Provide the (X, Y) coordinate of the cell's center where the given text is located.  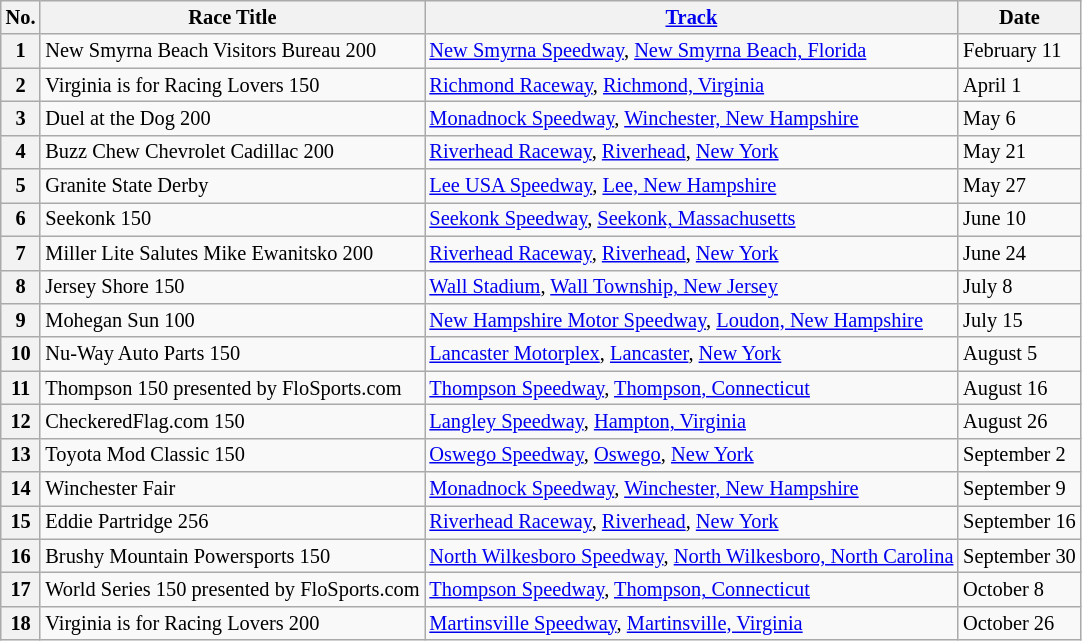
Seekonk 150 (232, 219)
New Smyrna Beach Visitors Bureau 200 (232, 51)
July 8 (1019, 287)
September 9 (1019, 489)
Granite State Derby (232, 186)
May 6 (1019, 118)
February 11 (1019, 51)
August 5 (1019, 354)
Jersey Shore 150 (232, 287)
Virginia is for Racing Lovers 200 (232, 623)
Date (1019, 17)
June 10 (1019, 219)
CheckeredFlag.com 150 (232, 421)
14 (21, 489)
Mohegan Sun 100 (232, 320)
18 (21, 623)
September 2 (1019, 455)
Seekonk Speedway, Seekonk, Massachusetts (691, 219)
Thompson 150 presented by FloSports.com (232, 388)
Martinsville Speedway, Martinsville, Virginia (691, 623)
Lee USA Speedway, Lee, New Hampshire (691, 186)
Toyota Mod Classic 150 (232, 455)
8 (21, 287)
September 16 (1019, 522)
10 (21, 354)
4 (21, 152)
7 (21, 253)
Race Title (232, 17)
Miller Lite Salutes Mike Ewanitsko 200 (232, 253)
9 (21, 320)
May 21 (1019, 152)
Nu-Way Auto Parts 150 (232, 354)
Lancaster Motorplex, Lancaster, New York (691, 354)
15 (21, 522)
Virginia is for Racing Lovers 150 (232, 85)
Oswego Speedway, Oswego, New York (691, 455)
17 (21, 589)
Brushy Mountain Powersports 150 (232, 556)
3 (21, 118)
11 (21, 388)
August 16 (1019, 388)
April 1 (1019, 85)
September 30 (1019, 556)
October 8 (1019, 589)
May 27 (1019, 186)
Track (691, 17)
16 (21, 556)
6 (21, 219)
12 (21, 421)
Wall Stadium, Wall Township, New Jersey (691, 287)
Buzz Chew Chevrolet Cadillac 200 (232, 152)
October 26 (1019, 623)
August 26 (1019, 421)
Duel at the Dog 200 (232, 118)
5 (21, 186)
Langley Speedway, Hampton, Virginia (691, 421)
July 15 (1019, 320)
13 (21, 455)
New Hampshire Motor Speedway, Loudon, New Hampshire (691, 320)
North Wilkesboro Speedway, North Wilkesboro, North Carolina (691, 556)
Eddie Partridge 256 (232, 522)
Winchester Fair (232, 489)
June 24 (1019, 253)
New Smyrna Speedway, New Smyrna Beach, Florida (691, 51)
No. (21, 17)
1 (21, 51)
Richmond Raceway, Richmond, Virginia (691, 85)
2 (21, 85)
World Series 150 presented by FloSports.com (232, 589)
